Detect which cell encompasses the target text, then output its (X, Y) center coordinate. 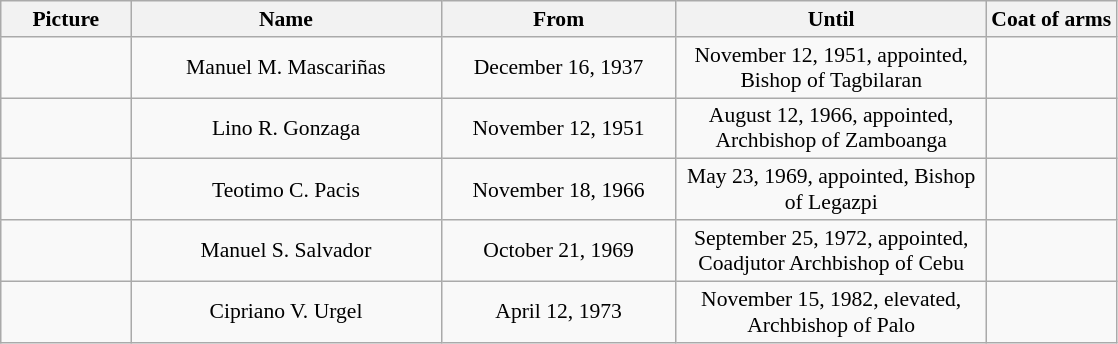
October 21, 1969 (558, 250)
Cipriano V. Urgel (286, 312)
Name (286, 19)
Manuel M. Mascariñas (286, 68)
Picture (66, 19)
September 25, 1972, appointed, Coadjutor Archbishop of Cebu (831, 250)
Until (831, 19)
Manuel S. Salvador (286, 250)
November 18, 1966 (558, 190)
November 12, 1951 (558, 128)
Teotimo C. Pacis (286, 190)
From (558, 19)
Lino R. Gonzaga (286, 128)
November 12, 1951, appointed, Bishop of Tagbilaran (831, 68)
August 12, 1966, appointed, Archbishop of Zamboanga (831, 128)
Coat of arms (1051, 19)
December 16, 1937 (558, 68)
April 12, 1973 (558, 312)
May 23, 1969, appointed, Bishop of Legazpi (831, 190)
November 15, 1982, elevated, Archbishop of Palo (831, 312)
